Scan for the cell matching the given text and deliver its (x, y) coordinate at center. 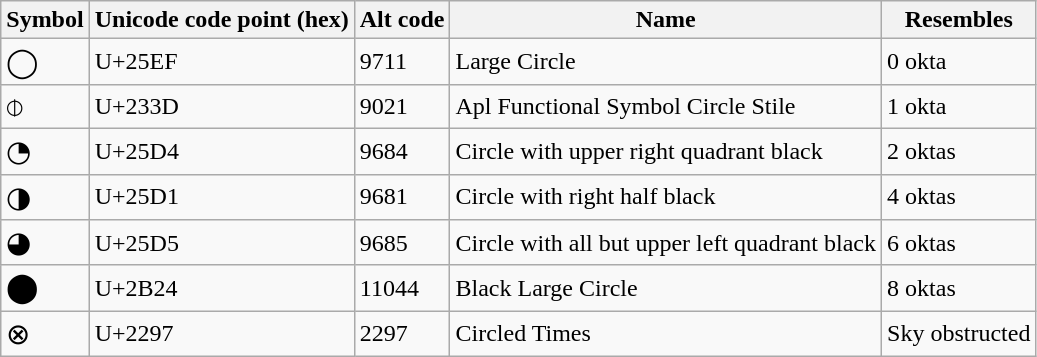
Symbol (45, 20)
Alt code (402, 20)
U+2B24 (222, 288)
4 oktas (959, 197)
Circle with right half black (666, 197)
⌽ (45, 106)
U+25EF (222, 62)
1 okta (959, 106)
Circle with all but upper left quadrant black (666, 243)
8 oktas (959, 288)
Unicode code point (hex) (222, 20)
9684 (402, 151)
2297 (402, 334)
Large Circle (666, 62)
⊗ (45, 334)
⬤ (45, 288)
U+2297 (222, 334)
Name (666, 20)
◑ (45, 197)
9711 (402, 62)
9685 (402, 243)
Resembles (959, 20)
Black Large Circle (666, 288)
9681 (402, 197)
◕ (45, 243)
9021 (402, 106)
Apl Functional Symbol Circle Stile (666, 106)
U+25D1 (222, 197)
U+25D4 (222, 151)
Circled Times (666, 334)
U+233D (222, 106)
◔ (45, 151)
6 oktas (959, 243)
◯ (45, 62)
Circle with upper right quadrant black (666, 151)
U+25D5 (222, 243)
11044 (402, 288)
0 okta (959, 62)
Sky obstructed (959, 334)
2 oktas (959, 151)
